Return the [X, Y] coordinate for the center point of the cell that contains the specified text.  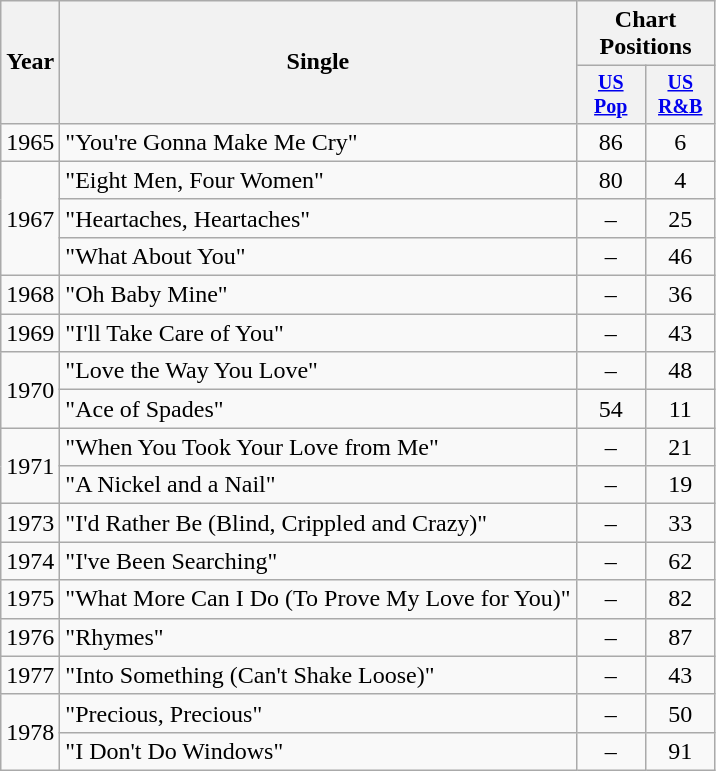
"I've Been Searching" [318, 561]
Chart Positions [646, 34]
"What More Can I Do (To Prove My Love for You)" [318, 599]
62 [680, 561]
1978 [30, 732]
"I'll Take Care of You" [318, 333]
1970 [30, 390]
4 [680, 180]
80 [610, 180]
Single [318, 62]
11 [680, 409]
"Ace of Spades" [318, 409]
46 [680, 256]
"I'd Rather Be (Blind, Crippled and Crazy)" [318, 523]
"You're Gonna Make Me Cry" [318, 142]
6 [680, 142]
1971 [30, 466]
86 [610, 142]
1968 [30, 295]
21 [680, 447]
Year [30, 62]
1967 [30, 218]
"Love the Way You Love" [318, 371]
87 [680, 637]
19 [680, 485]
1969 [30, 333]
1977 [30, 675]
82 [680, 599]
36 [680, 295]
1974 [30, 561]
USR&B [680, 94]
"A Nickel and a Nail" [318, 485]
1975 [30, 599]
"What About You" [318, 256]
"I Don't Do Windows" [318, 751]
33 [680, 523]
1965 [30, 142]
"Rhymes" [318, 637]
"Eight Men, Four Women" [318, 180]
"Precious, Precious" [318, 713]
"When You Took Your Love from Me" [318, 447]
91 [680, 751]
"Into Something (Can't Shake Loose)" [318, 675]
54 [610, 409]
48 [680, 371]
"Oh Baby Mine" [318, 295]
50 [680, 713]
1976 [30, 637]
"Heartaches, Heartaches" [318, 218]
US Pop [610, 94]
25 [680, 218]
1973 [30, 523]
